Determine the [x, y] coordinate at the center of the cell enclosing the given text.  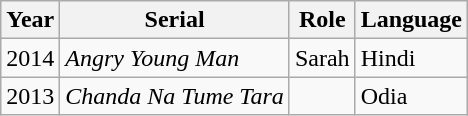
Sarah [322, 58]
Serial [175, 20]
Chanda Na Tume Tara [175, 96]
2014 [30, 58]
2013 [30, 96]
Language [411, 20]
Odia [411, 96]
Hindi [411, 58]
Year [30, 20]
Role [322, 20]
Angry Young Man [175, 58]
